From the cell containing the given text, extract its center point as [X, Y] coordinate. 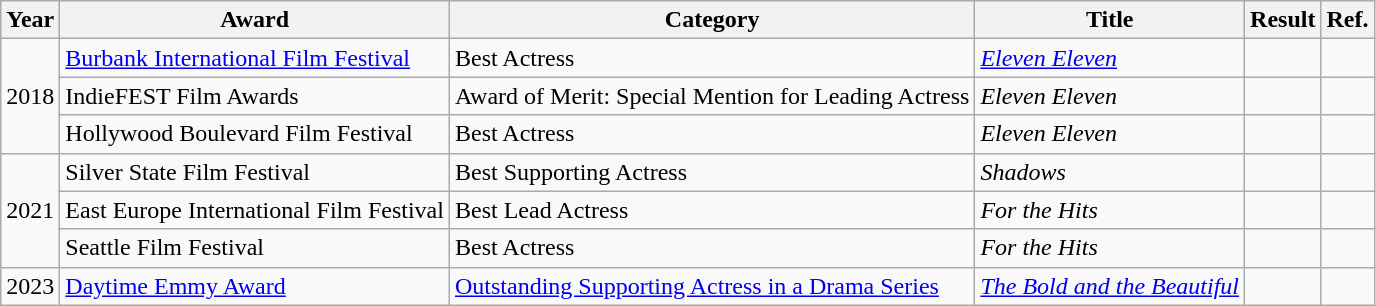
Award of Merit: Special Mention for Leading Actress [712, 96]
Burbank International Film Festival [255, 58]
Category [712, 20]
Ref. [1348, 20]
East Europe International Film Festival [255, 210]
Hollywood Boulevard Film Festival [255, 134]
Daytime Emmy Award [255, 286]
2021 [30, 210]
IndieFEST Film Awards [255, 96]
Shadows [1110, 172]
Best Supporting Actress [712, 172]
Year [30, 20]
Best Lead Actress [712, 210]
The Bold and the Beautiful [1110, 286]
Silver State Film Festival [255, 172]
Result [1283, 20]
2018 [30, 96]
Award [255, 20]
Seattle Film Festival [255, 248]
Title [1110, 20]
2023 [30, 286]
Outstanding Supporting Actress in a Drama Series [712, 286]
